Locate the cell with the specified text and output its [x, y] center coordinate. 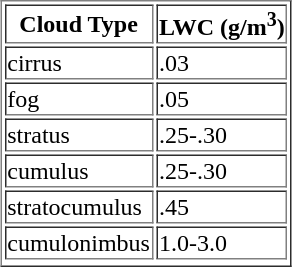
.45 [222, 208]
.05 [222, 100]
cumulus [78, 172]
stratus [78, 136]
cumulonimbus [78, 244]
Cloud Type [78, 24]
LWC (g/m3) [222, 24]
cirrus [78, 64]
1.0-3.0 [222, 244]
.03 [222, 64]
fog [78, 100]
stratocumulus [78, 208]
